Return [x, y] of the center of cell containing provided text 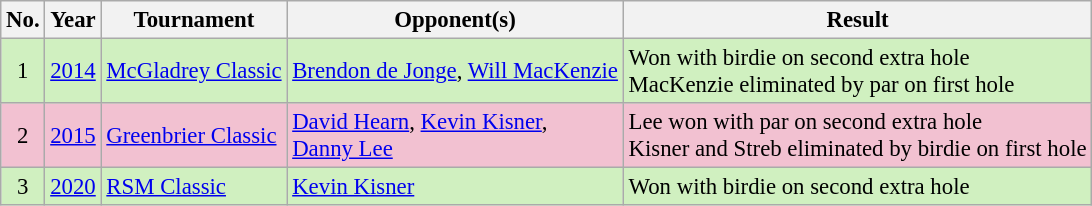
3 [23, 187]
McGladrey Classic [194, 72]
Kevin Kisner [455, 187]
Lee won with par on second extra holeKisner and Streb eliminated by birdie on first hole [858, 136]
Year [73, 20]
Brendon de Jonge, Will MacKenzie [455, 72]
RSM Classic [194, 187]
2 [23, 136]
No. [23, 20]
Greenbrier Classic [194, 136]
Won with birdie on second extra holeMacKenzie eliminated by par on first hole [858, 72]
2014 [73, 72]
Won with birdie on second extra hole [858, 187]
Tournament [194, 20]
Opponent(s) [455, 20]
2015 [73, 136]
2020 [73, 187]
David Hearn, Kevin Kisner, Danny Lee [455, 136]
1 [23, 72]
Result [858, 20]
